From the cell containing the given text, extract its center point as (X, Y) coordinate. 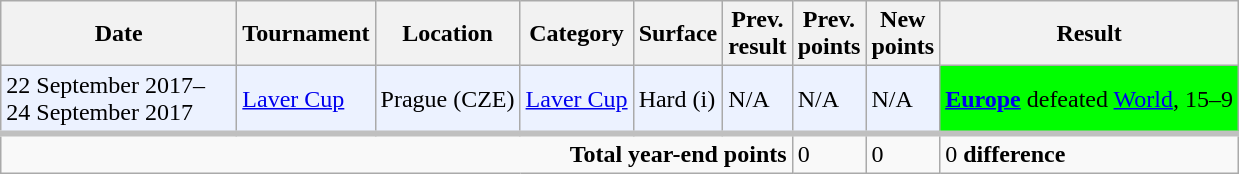
0 difference (1090, 153)
Tournament (306, 34)
Prague (CZE) (448, 100)
Prev.points (829, 34)
Surface (678, 34)
Prev.result (758, 34)
Europe defeated World, 15–9 (1090, 100)
22 September 2017–24 September 2017 (119, 100)
Total year-end points (396, 153)
Newpoints (903, 34)
Location (448, 34)
Date (119, 34)
Category (576, 34)
Result (1090, 34)
Hard (i) (678, 100)
